For the text-containing cell, return its midpoint in [x, y] coordinate format. 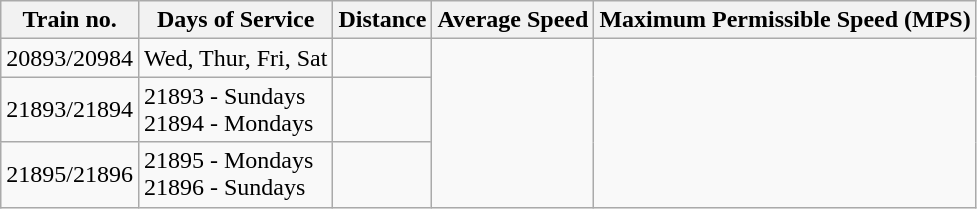
Days of Service [235, 20]
21893/21894 [70, 110]
Train no. [70, 20]
Average Speed [513, 20]
20893/20984 [70, 58]
Wed, Thur, Fri, Sat [235, 58]
21895/21896 [70, 174]
21895 - Mondays21896 - Sundays [235, 174]
Maximum Permissible Speed (MPS) [785, 20]
21893 - Sundays21894 - Mondays [235, 110]
Distance [382, 20]
